Capture the cell that displays the provided text and extract its (x, y) central coordinate. 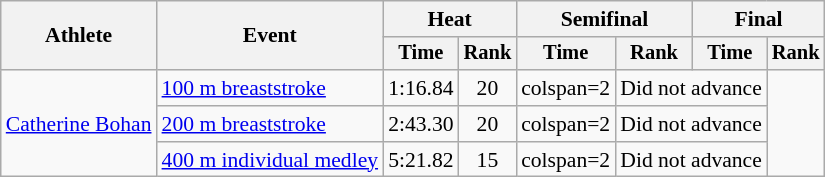
2:43.30 (420, 124)
1:16.84 (420, 88)
Final (759, 19)
Event (270, 36)
Athlete (79, 36)
Catherine Bohan (79, 124)
Semifinal (604, 19)
100 m breaststroke (270, 88)
Heat (450, 19)
200 m breaststroke (270, 124)
